Identify which cell holds the provided text, then report its [X, Y] central coordinate. 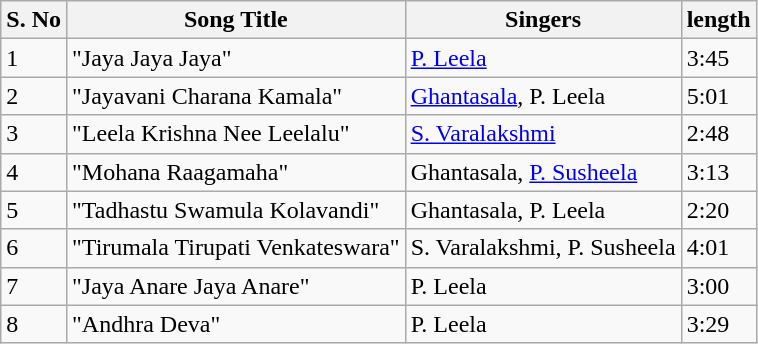
Song Title [236, 20]
8 [34, 324]
"Leela Krishna Nee Leelalu" [236, 134]
length [718, 20]
5 [34, 210]
7 [34, 286]
3:29 [718, 324]
2:48 [718, 134]
3:00 [718, 286]
3 [34, 134]
Singers [543, 20]
5:01 [718, 96]
"Jaya Anare Jaya Anare" [236, 286]
"Jaya Jaya Jaya" [236, 58]
"Tadhastu Swamula Kolavandi" [236, 210]
"Jayavani Charana Kamala" [236, 96]
1 [34, 58]
3:13 [718, 172]
6 [34, 248]
2 [34, 96]
S. No [34, 20]
S. Varalakshmi, P. Susheela [543, 248]
3:45 [718, 58]
S. Varalakshmi [543, 134]
4 [34, 172]
4:01 [718, 248]
"Tirumala Tirupati Venkateswara" [236, 248]
Ghantasala, P. Susheela [543, 172]
2:20 [718, 210]
"Andhra Deva" [236, 324]
"Mohana Raagamaha" [236, 172]
